Extract the [X, Y] coordinate from the center of the cell holding the provided text.  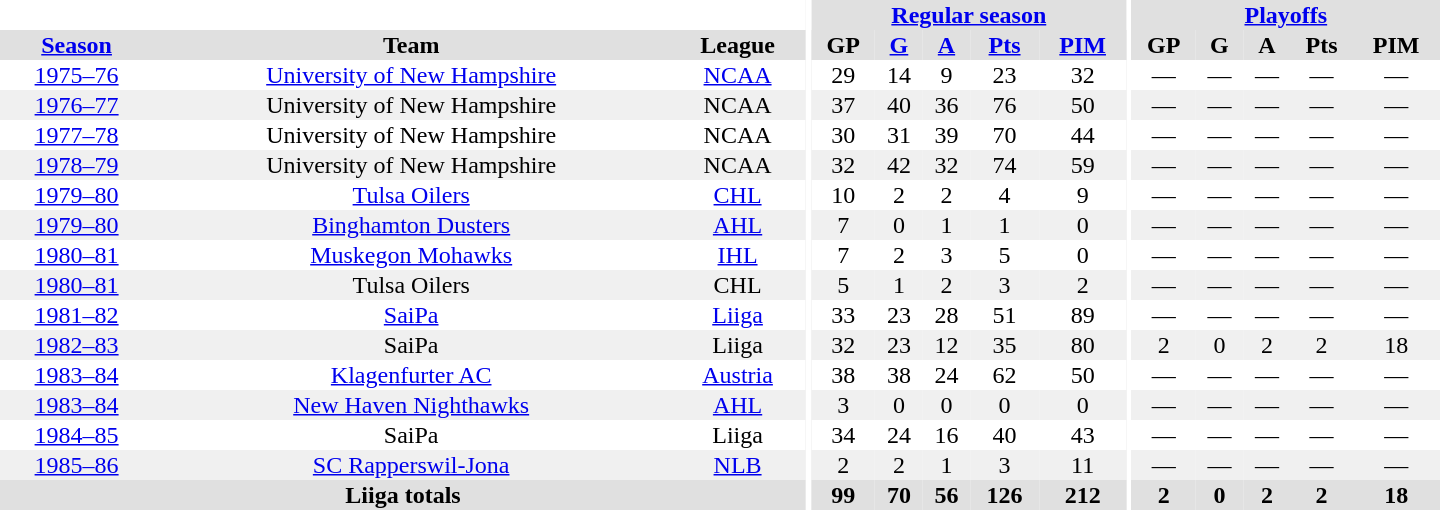
14 [899, 75]
1981–82 [76, 315]
Regular season [968, 15]
1985–86 [76, 465]
1975–76 [76, 75]
39 [947, 135]
35 [1004, 345]
12 [947, 345]
Binghamton Dusters [411, 225]
1984–85 [76, 435]
10 [843, 195]
29 [843, 75]
56 [947, 495]
99 [843, 495]
37 [843, 105]
80 [1082, 345]
62 [1004, 375]
89 [1082, 315]
44 [1082, 135]
28 [947, 315]
74 [1004, 165]
43 [1082, 435]
30 [843, 135]
34 [843, 435]
Austria [738, 375]
76 [1004, 105]
1982–83 [76, 345]
36 [947, 105]
Liiga totals [403, 495]
Team [411, 45]
1976–77 [76, 105]
Playoffs [1286, 15]
4 [1004, 195]
42 [899, 165]
IHL [738, 255]
126 [1004, 495]
51 [1004, 315]
33 [843, 315]
59 [1082, 165]
Muskegon Mohawks [411, 255]
212 [1082, 495]
Season [76, 45]
Klagenfurter AC [411, 375]
New Haven Nighthawks [411, 405]
NLB [738, 465]
31 [899, 135]
League [738, 45]
1977–78 [76, 135]
1978–79 [76, 165]
SC Rapperswil-Jona [411, 465]
16 [947, 435]
11 [1082, 465]
